Output the [X, Y] coordinate of the center of the cell containing the given text.  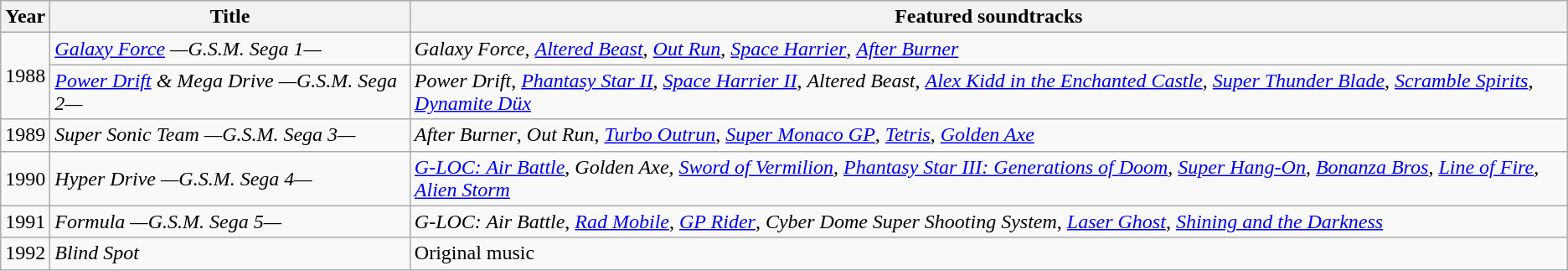
Hyper Drive —G.S.M. Sega 4— [230, 178]
Blind Spot [230, 253]
Galaxy Force —G.S.M. Sega 1— [230, 49]
1990 [25, 178]
Super Sonic Team —G.S.M. Sega 3— [230, 135]
Year [25, 17]
1989 [25, 135]
Original music [988, 253]
Power Drift & Mega Drive —G.S.M. Sega 2— [230, 92]
G-LOC: Air Battle, Rad Mobile, GP Rider, Cyber Dome Super Shooting System, Laser Ghost, Shining and the Darkness [988, 221]
1988 [25, 76]
Featured soundtracks [988, 17]
1992 [25, 253]
1991 [25, 221]
Galaxy Force, Altered Beast, Out Run, Space Harrier, After Burner [988, 49]
Title [230, 17]
Formula —G.S.M. Sega 5— [230, 221]
G-LOC: Air Battle, Golden Axe, Sword of Vermilion, Phantasy Star III: Generations of Doom, Super Hang-On, Bonanza Bros, Line of Fire, Alien Storm [988, 178]
After Burner, Out Run, Turbo Outrun, Super Monaco GP, Tetris, Golden Axe [988, 135]
